Identify which cell holds the provided text, then report its [x, y] central coordinate. 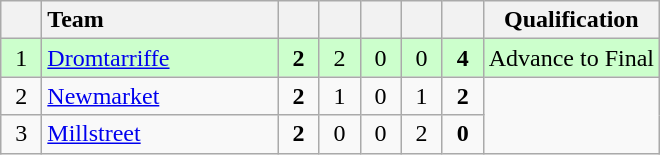
Millstreet [160, 134]
Advance to Final [571, 58]
3 [22, 134]
Dromtarriffe [160, 58]
Team [160, 20]
4 [462, 58]
Newmarket [160, 96]
Qualification [571, 20]
